Return the [X, Y] coordinate for the center point of the cell that contains the specified text.  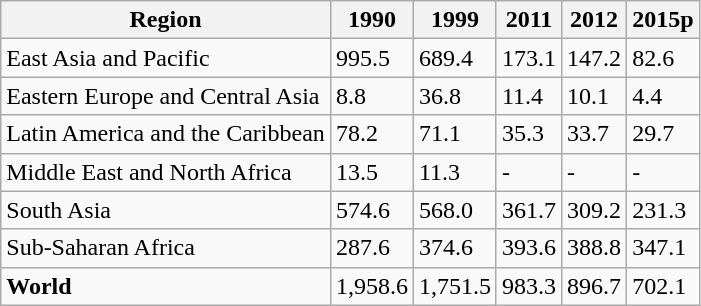
147.2 [594, 58]
36.8 [454, 96]
Sub-Saharan Africa [166, 248]
71.1 [454, 134]
11.3 [454, 172]
231.3 [663, 210]
983.3 [528, 286]
1,958.6 [372, 286]
Middle East and North Africa [166, 172]
574.6 [372, 210]
2011 [528, 20]
Eastern Europe and Central Asia [166, 96]
4.4 [663, 96]
388.8 [594, 248]
1,751.5 [454, 286]
Latin America and the Caribbean [166, 134]
173.1 [528, 58]
374.6 [454, 248]
702.1 [663, 286]
Region [166, 20]
8.8 [372, 96]
896.7 [594, 286]
35.3 [528, 134]
2012 [594, 20]
393.6 [528, 248]
2015p [663, 20]
29.7 [663, 134]
10.1 [594, 96]
287.6 [372, 248]
995.5 [372, 58]
South Asia [166, 210]
13.5 [372, 172]
689.4 [454, 58]
World [166, 286]
11.4 [528, 96]
82.6 [663, 58]
1990 [372, 20]
33.7 [594, 134]
1999 [454, 20]
568.0 [454, 210]
361.7 [528, 210]
347.1 [663, 248]
East Asia and Pacific [166, 58]
78.2 [372, 134]
309.2 [594, 210]
